Search for the cell housing the specified text and yield its [x, y] center coordinate. 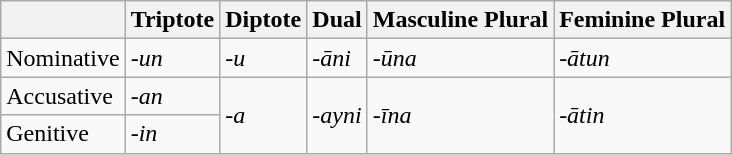
Feminine Plural [642, 20]
Dual [337, 20]
Diptote [264, 20]
-ātun [642, 58]
-u [264, 58]
Masculine Plural [460, 20]
-an [172, 96]
Genitive [63, 134]
-un [172, 58]
-īna [460, 115]
-āni [337, 58]
-ayni [337, 115]
-ātin [642, 115]
Triptote [172, 20]
-a [264, 115]
-in [172, 134]
Accusative [63, 96]
-ūna [460, 58]
Nominative [63, 58]
